Determine the [X, Y] coordinate at the center of the cell enclosing the given text.  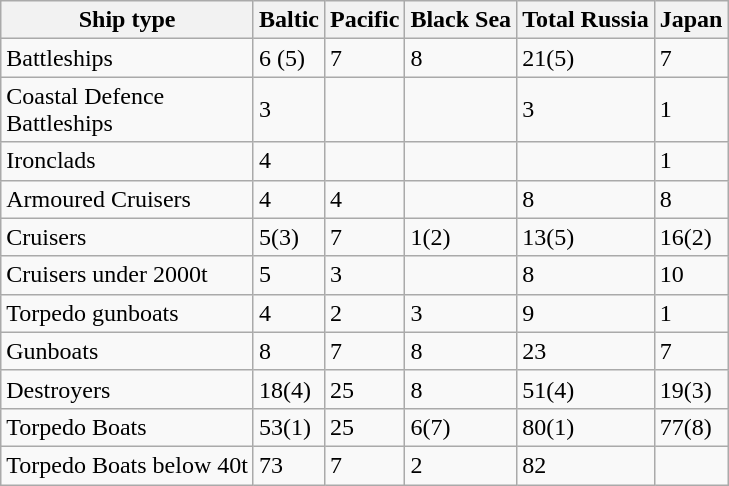
Black Sea [461, 20]
23 [586, 351]
6(7) [461, 427]
13(5) [586, 237]
77(8) [691, 427]
16(2) [691, 237]
Cruisers under 2000t [128, 275]
Armoured Cruisers [128, 199]
Destroyers [128, 389]
Coastal DefenceBattleships [128, 110]
Torpedo Boats [128, 427]
9 [586, 313]
18(4) [288, 389]
1(2) [461, 237]
5(3) [288, 237]
6 (5) [288, 58]
51(4) [586, 389]
Pacific [364, 20]
Japan [691, 20]
Ship type [128, 20]
80(1) [586, 427]
Torpedo gunboats [128, 313]
Gunboats [128, 351]
53(1) [288, 427]
Ironclads [128, 161]
21(5) [586, 58]
5 [288, 275]
82 [586, 465]
19(3) [691, 389]
Cruisers [128, 237]
Torpedo Boats below 40t [128, 465]
73 [288, 465]
10 [691, 275]
Baltic [288, 20]
Total Russia [586, 20]
Battleships [128, 58]
